Locate the cell with the specified text and output its (X, Y) center coordinate. 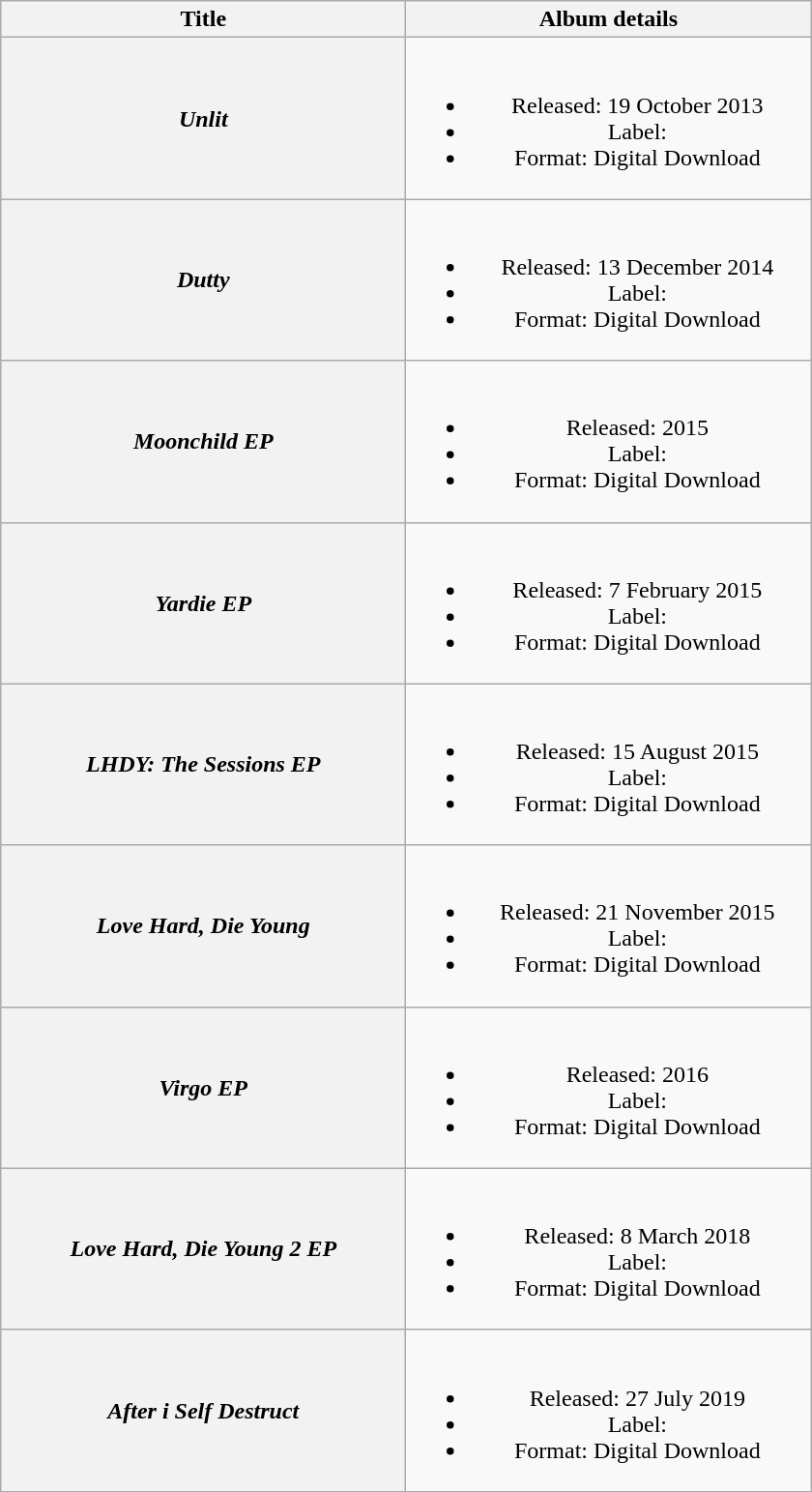
Album details (609, 19)
Released: 27 July 2019Label:Format: Digital Download (609, 1410)
Title (203, 19)
After i Self Destruct (203, 1410)
Released: 19 October 2013Label:Format: Digital Download (609, 118)
Dutty (203, 280)
Yardie EP (203, 603)
LHDY: The Sessions EP (203, 764)
Virgo EP (203, 1087)
Released: 21 November 2015Label:Format: Digital Download (609, 926)
Released: 15 August 2015Label:Format: Digital Download (609, 764)
Love Hard, Die Young (203, 926)
Unlit (203, 118)
Moonchild EP (203, 441)
Released: 13 December 2014Label:Format: Digital Download (609, 280)
Released: 8 March 2018Label:Format: Digital Download (609, 1249)
Released: 2015Label:Format: Digital Download (609, 441)
Love Hard, Die Young 2 EP (203, 1249)
Released: 2016Label:Format: Digital Download (609, 1087)
Released: 7 February 2015Label:Format: Digital Download (609, 603)
